Capture the cell that displays the provided text and extract its (x, y) central coordinate. 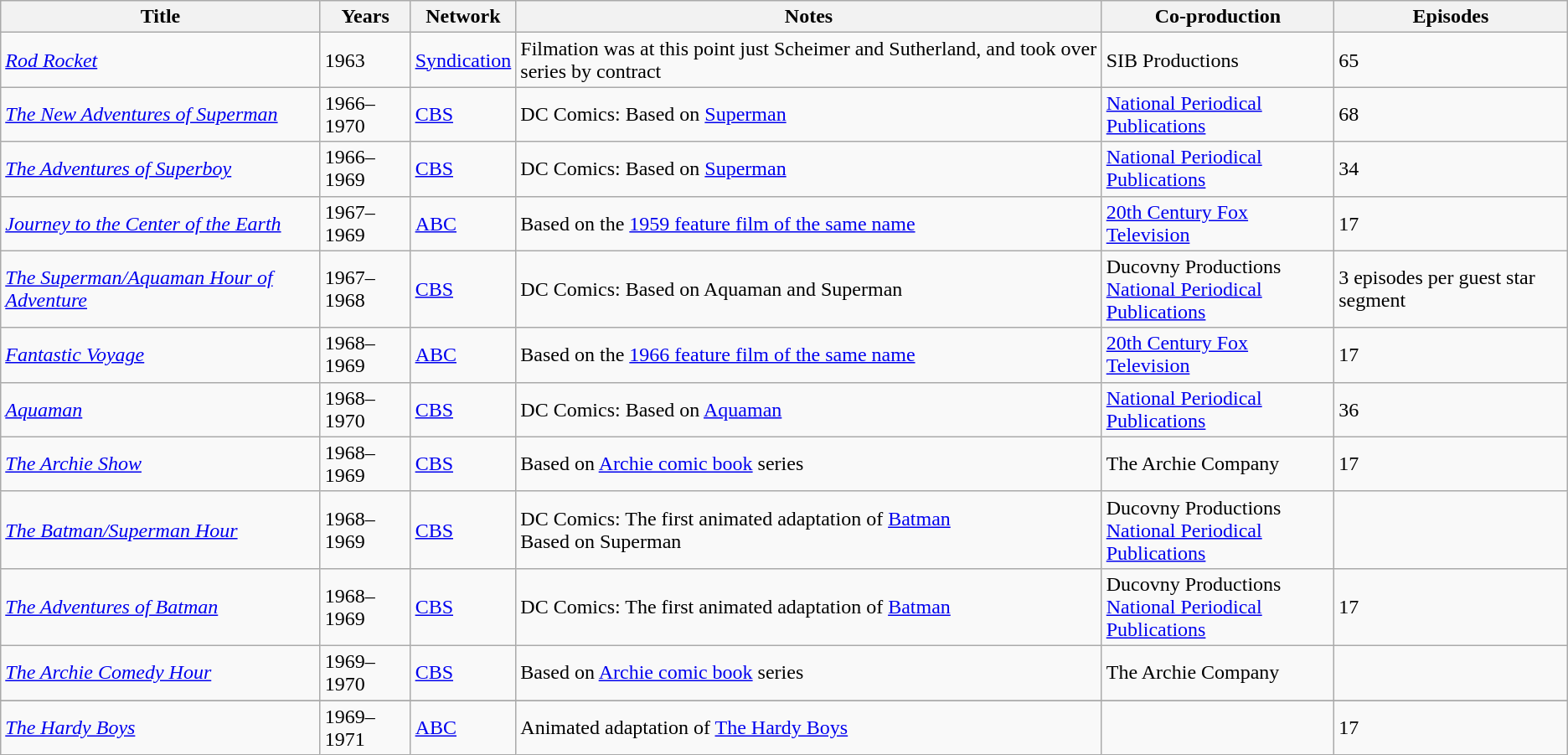
Journey to the Center of the Earth (161, 223)
1963 (365, 60)
Aquaman (161, 409)
The Adventures of Superboy (161, 169)
Years (365, 17)
DC Comics: Based on Aquaman and Superman (809, 289)
Fantastic Voyage (161, 355)
36 (1451, 409)
1967–1968 (365, 289)
Based on the 1959 feature film of the same name (809, 223)
Episodes (1451, 17)
1966–1969 (365, 169)
The New Adventures of Superman (161, 114)
1968–1970 (365, 409)
Syndication (463, 60)
3 episodes per guest star segment (1451, 289)
1966–1970 (365, 114)
DC Comics: The first animated adaptation of Batman (809, 607)
The Archie Show (161, 464)
Filmation was at this point just Scheimer and Sutherland, and took over series by contract (809, 60)
SIB Productions (1218, 60)
Animated adaptation of The Hardy Boys (809, 727)
The Archie Comedy Hour (161, 672)
The Hardy Boys (161, 727)
The Superman/Aquaman Hour of Adventure (161, 289)
1969–1971 (365, 727)
68 (1451, 114)
DC Comics: The first animated adaptation of Batman Based on Superman (809, 530)
34 (1451, 169)
Title (161, 17)
1967–1969 (365, 223)
DC Comics: Based on Aquaman (809, 409)
Co-production (1218, 17)
The Adventures of Batman (161, 607)
Based on the 1966 feature film of the same name (809, 355)
65 (1451, 60)
The Batman/Superman Hour (161, 530)
Rod Rocket (161, 60)
1969–1970 (365, 672)
Notes (809, 17)
Network (463, 17)
